For the text-containing cell, return its midpoint in (X, Y) coordinate format. 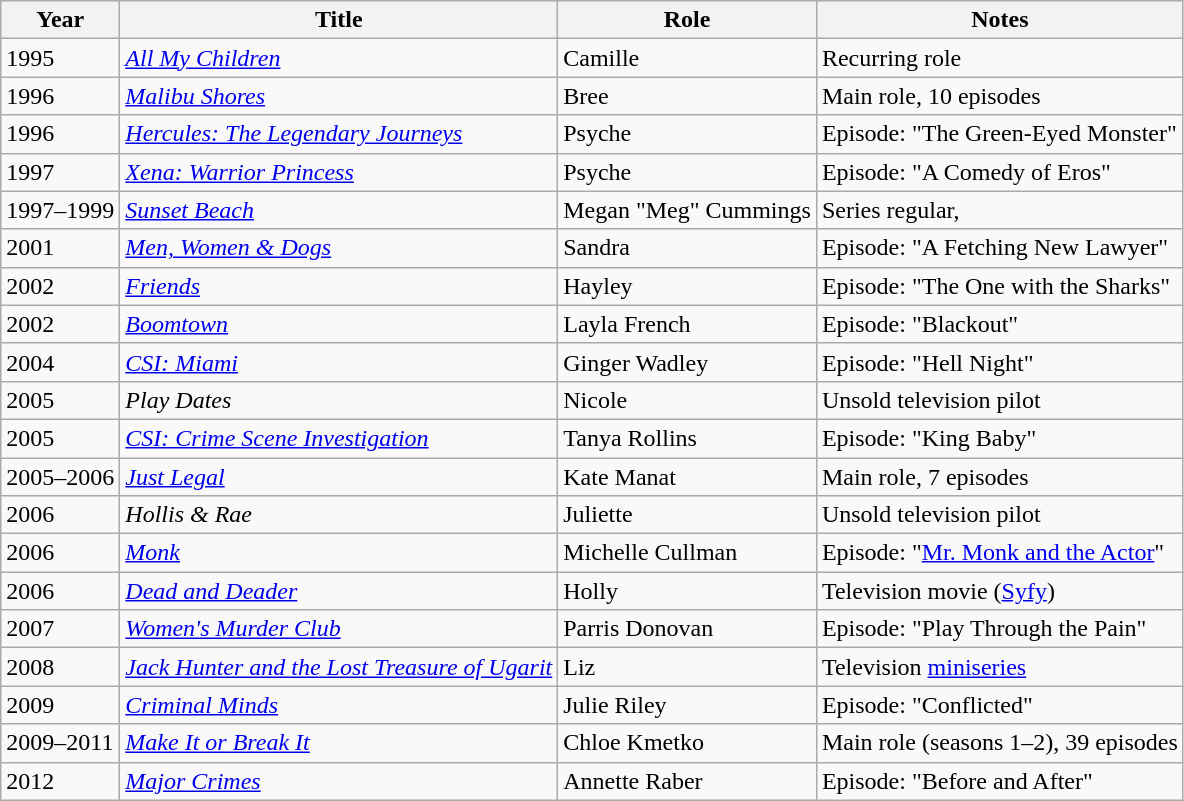
Episode: "A Comedy of Eros" (1000, 172)
Ginger Wadley (688, 362)
Juliette (688, 515)
Boomtown (339, 324)
Make It or Break It (339, 743)
Hollis & Rae (339, 515)
Television miniseries (1000, 667)
Hercules: The Legendary Journeys (339, 134)
Xena: Warrior Princess (339, 172)
Episode: "The One with the Sharks" (1000, 286)
Sunset Beach (339, 210)
Year (60, 20)
2005–2006 (60, 477)
Episode: "Conflicted" (1000, 705)
Malibu Shores (339, 96)
Recurring role (1000, 58)
Friends (339, 286)
Layla French (688, 324)
Main role, 7 episodes (1000, 477)
Jack Hunter and the Lost Treasure of Ugarit (339, 667)
Bree (688, 96)
Parris Donovan (688, 629)
Main role (seasons 1–2), 39 episodes (1000, 743)
Episode: "Mr. Monk and the Actor" (1000, 553)
Monk (339, 553)
All My Children (339, 58)
2004 (60, 362)
Criminal Minds (339, 705)
Dead and Deader (339, 591)
Television movie (Syfy) (1000, 591)
2009–2011 (60, 743)
Series regular, (1000, 210)
Men, Women & Dogs (339, 248)
Major Crimes (339, 781)
2007 (60, 629)
Megan "Meg" Cummings (688, 210)
Tanya Rollins (688, 438)
Episode: "Hell Night" (1000, 362)
Women's Murder Club (339, 629)
Notes (1000, 20)
Title (339, 20)
Liz (688, 667)
Episode: "The Green-Eyed Monster" (1000, 134)
1995 (60, 58)
2009 (60, 705)
Kate Manat (688, 477)
2008 (60, 667)
Sandra (688, 248)
Chloe Kmetko (688, 743)
Nicole (688, 400)
Camille (688, 58)
CSI: Crime Scene Investigation (339, 438)
Episode: "Before and After" (1000, 781)
Episode: "A Fetching New Lawyer" (1000, 248)
Holly (688, 591)
Michelle Cullman (688, 553)
CSI: Miami (339, 362)
Hayley (688, 286)
1997 (60, 172)
2001 (60, 248)
Julie Riley (688, 705)
Main role, 10 episodes (1000, 96)
Episode: "Blackout" (1000, 324)
2012 (60, 781)
Episode: "King Baby" (1000, 438)
Just Legal (339, 477)
Play Dates (339, 400)
Annette Raber (688, 781)
Role (688, 20)
1997–1999 (60, 210)
Episode: "Play Through the Pain" (1000, 629)
